Locate the cell with the specified text and output its [X, Y] center coordinate. 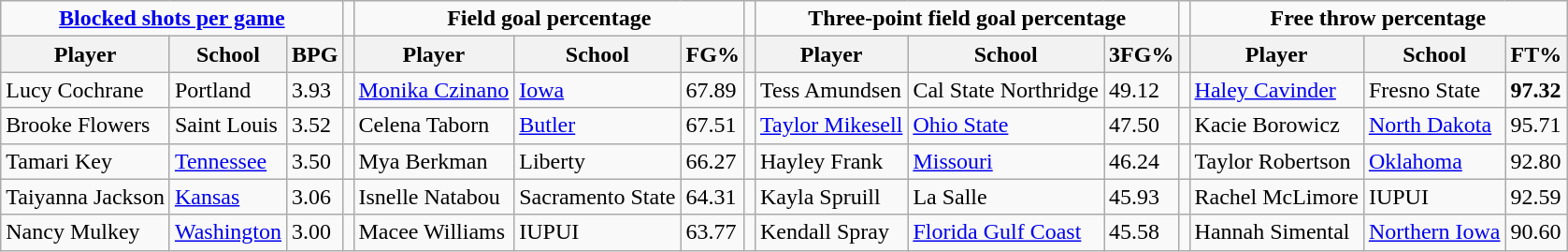
3.50 [315, 161]
Haley Cavinder [1276, 90]
FG% [712, 54]
45.93 [1142, 197]
North Dakota [1434, 126]
BPG [315, 54]
Portland [228, 90]
45.58 [1142, 232]
Tennessee [228, 161]
92.59 [1536, 197]
Rachel McLimore [1276, 197]
Florida Gulf Coast [1006, 232]
Oklahoma [1434, 161]
Sacramento State [597, 197]
46.24 [1142, 161]
Mya Berkman [434, 161]
90.60 [1536, 232]
Three-point field goal percentage [967, 19]
Missouri [1006, 161]
Hayley Frank [830, 161]
47.50 [1142, 126]
Hannah Simental [1276, 232]
Saint Louis [228, 126]
92.80 [1536, 161]
Macee Williams [434, 232]
Taiyanna Jackson [86, 197]
Celena Taborn [434, 126]
66.27 [712, 161]
95.71 [1536, 126]
Tamari Key [86, 161]
Field goal percentage [549, 19]
Blocked shots per game [172, 19]
67.89 [712, 90]
Isnelle Natabou [434, 197]
Iowa [597, 90]
Nancy Mulkey [86, 232]
3FG% [1142, 54]
Liberty [597, 161]
3.93 [315, 90]
Lucy Cochrane [86, 90]
63.77 [712, 232]
Monika Czinano [434, 90]
Washington [228, 232]
Kayla Spruill [830, 197]
Fresno State [1434, 90]
Tess Amundsen [830, 90]
Butler [597, 126]
97.32 [1536, 90]
3.00 [315, 232]
Ohio State [1006, 126]
Taylor Robertson [1276, 161]
Kendall Spray [830, 232]
3.06 [315, 197]
Cal State Northridge [1006, 90]
La Salle [1006, 197]
67.51 [712, 126]
3.52 [315, 126]
49.12 [1142, 90]
Kansas [228, 197]
Free throw percentage [1378, 19]
Brooke Flowers [86, 126]
Taylor Mikesell [830, 126]
64.31 [712, 197]
Northern Iowa [1434, 232]
Kacie Borowicz [1276, 126]
FT% [1536, 54]
